Locate the cell with the specified text and output its (x, y) center coordinate. 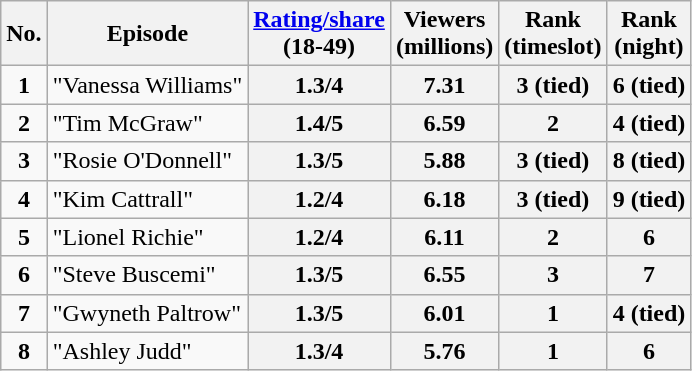
"Gwyneth Paltrow" (148, 313)
6.18 (444, 199)
No. (24, 34)
Viewers(millions) (444, 34)
Episode (148, 34)
6.11 (444, 237)
"Steve Buscemi" (148, 275)
1.4/5 (320, 123)
Rank(night) (649, 34)
4 (24, 199)
"Lionel Richie" (148, 237)
"Tim McGraw" (148, 123)
9 (tied) (649, 199)
"Ashley Judd" (148, 351)
Rating/share(18-49) (320, 34)
"Vanessa Williams" (148, 85)
"Rosie O'Donnell" (148, 161)
6.01 (444, 313)
6.59 (444, 123)
5.76 (444, 351)
7.31 (444, 85)
5 (24, 237)
6 (tied) (649, 85)
6.55 (444, 275)
Rank(timeslot) (553, 34)
5.88 (444, 161)
8 (24, 351)
"Kim Cattrall" (148, 199)
8 (tied) (649, 161)
